Determine the [X, Y] coordinate at the center of the cell enclosing the given text.  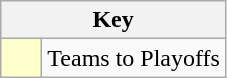
Teams to Playoffs [134, 58]
Key [114, 20]
